Locate the cell with the specified text and output its (X, Y) center coordinate. 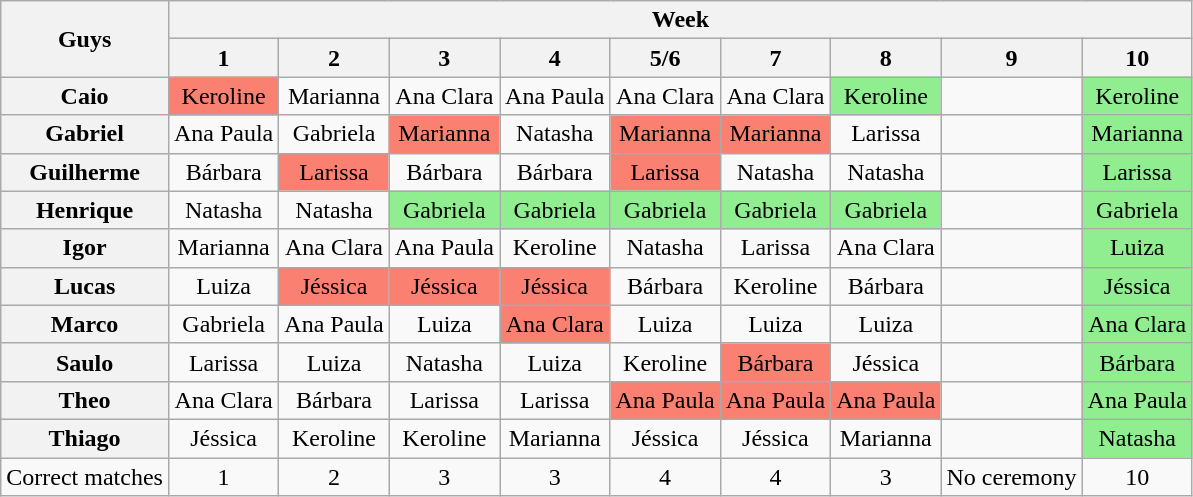
Thiago (85, 438)
7 (775, 58)
Marco (85, 324)
Guilherme (85, 172)
Guys (85, 39)
9 (1012, 58)
Correct matches (85, 477)
Saulo (85, 362)
8 (886, 58)
Theo (85, 400)
Gabriel (85, 134)
Henrique (85, 210)
5/6 (665, 58)
Igor (85, 248)
Lucas (85, 286)
No ceremony (1012, 477)
Week (680, 20)
Caio (85, 96)
